Locate the cell with the specified text and output its [X, Y] center coordinate. 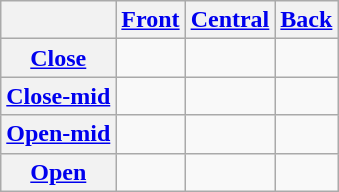
Central [230, 20]
Close-mid [58, 96]
Back [306, 20]
Close [58, 58]
Open-mid [58, 134]
Open [58, 172]
Front [150, 20]
